Extract the (X, Y) coordinate from the center of the cell holding the provided text.  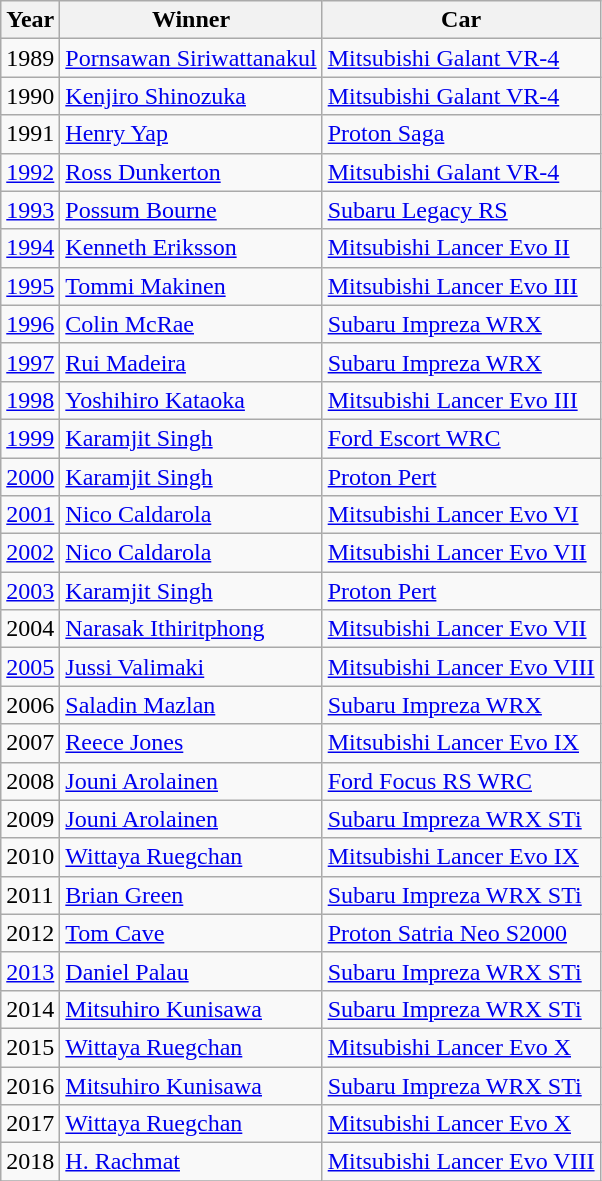
Kenneth Eriksson (191, 248)
Tommi Makinen (191, 286)
Subaru Legacy RS (461, 210)
2014 (30, 1009)
Car (461, 20)
Winner (191, 20)
Proton Satria Neo S2000 (461, 933)
Possum Bourne (191, 210)
Proton Saga (461, 134)
Ford Escort WRC (461, 438)
1998 (30, 400)
1989 (30, 58)
Kenjiro Shinozuka (191, 96)
2015 (30, 1047)
1994 (30, 248)
1997 (30, 362)
2018 (30, 1162)
2001 (30, 515)
Tom Cave (191, 933)
1991 (30, 134)
Ford Focus RS WRC (461, 781)
2011 (30, 895)
Saladin Mazlan (191, 705)
1993 (30, 210)
2013 (30, 971)
Yoshihiro Kataoka (191, 400)
1992 (30, 172)
2004 (30, 629)
2009 (30, 819)
Narasak Ithiritphong (191, 629)
2010 (30, 857)
1999 (30, 438)
2005 (30, 667)
Rui Madeira (191, 362)
2016 (30, 1085)
Pornsawan Siriwattanakul (191, 58)
Ross Dunkerton (191, 172)
Colin McRae (191, 324)
H. Rachmat (191, 1162)
Mitsubishi Lancer Evo VI (461, 515)
Reece Jones (191, 743)
Henry Yap (191, 134)
2003 (30, 591)
2006 (30, 705)
1996 (30, 324)
1990 (30, 96)
2000 (30, 477)
2012 (30, 933)
Year (30, 20)
2007 (30, 743)
Mitsubishi Lancer Evo II (461, 248)
2017 (30, 1124)
1995 (30, 286)
Brian Green (191, 895)
2002 (30, 553)
Jussi Valimaki (191, 667)
Daniel Palau (191, 971)
2008 (30, 781)
